Locate the cell with the specified text and output its (x, y) center coordinate. 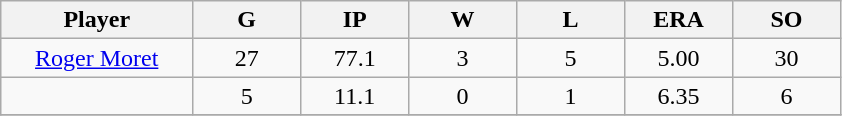
77.1 (355, 58)
G (247, 20)
30 (786, 58)
SO (786, 20)
IP (355, 20)
3 (463, 58)
W (463, 20)
Player (97, 20)
ERA (679, 20)
L (571, 20)
5.00 (679, 58)
11.1 (355, 96)
27 (247, 58)
0 (463, 96)
1 (571, 96)
6.35 (679, 96)
Roger Moret (97, 58)
6 (786, 96)
